Provide the (X, Y) coordinate of the cell's center where the given text is located.  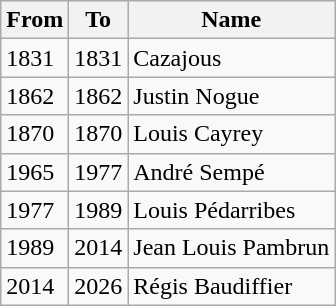
From (35, 20)
To (98, 20)
Louis Cayrey (232, 134)
1965 (35, 172)
2026 (98, 286)
Louis Pédarribes (232, 210)
Justin Nogue (232, 96)
Régis Baudiffier (232, 286)
Cazajous (232, 58)
Jean Louis Pambrun (232, 248)
André Sempé (232, 172)
Name (232, 20)
